Determine the [X, Y] coordinate at the center of the cell enclosing the given text.  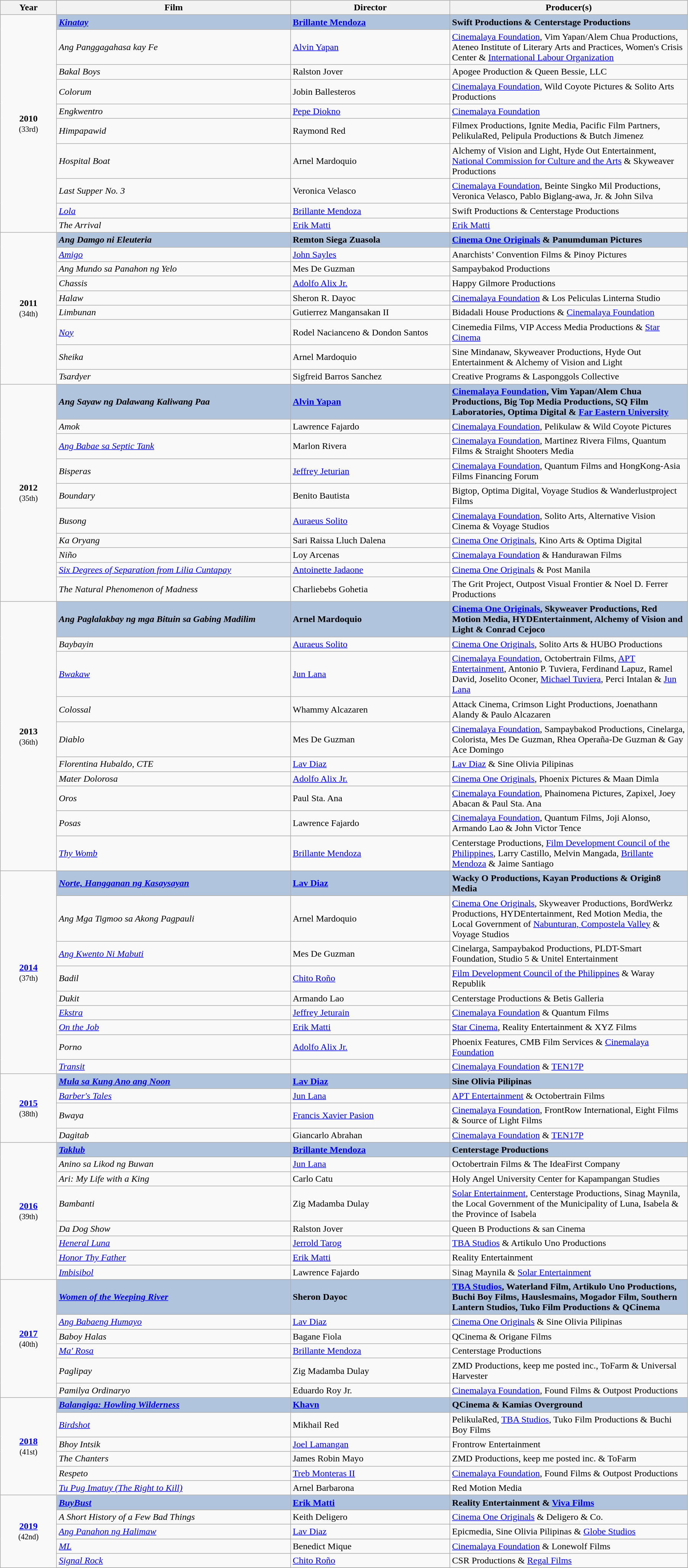
Noy [173, 332]
2015(38th) [29, 1108]
Oros [173, 799]
Film [173, 8]
Creative Programs & Lasponggols Collective [569, 377]
Cinemalaya Foundation, Quantum Films, Joji Alonso, Armando Lao & John Victor Tence [569, 823]
Ang Babaeng Humayo [173, 1322]
Cinemalaya Foundation, FrontRow International, Eight Films & Source of Light Films [569, 1116]
Treb Monteras II [370, 1473]
Birdshot [173, 1424]
Cinemalaya Foundation, Sampaybakod Productions, Cinelarga, Colorista, Mes De Guzman, Rhea Operaña-De Guzman & Gay Ace Domingo [569, 739]
Sheron Dayoc [370, 1297]
2010(33rd) [29, 124]
Barber's Tales [173, 1096]
Bambanti [173, 1204]
John Sayles [370, 254]
Tu Pug Imatuy (The Right to Kill) [173, 1488]
Porno [173, 1047]
2013(36th) [29, 737]
Apogee Production & Queen Bessie, LLC [569, 72]
Niño [173, 555]
Cinema One Originals & Deligero & Co. [569, 1517]
Ang Kwento Ni Mabuti [173, 954]
QCinema & Origane Films [569, 1336]
Taklub [173, 1150]
Tsardyer [173, 377]
Sheron R. Dayoc [370, 298]
Cinema One Originals & Post Manila [569, 570]
Florentina Hubaldo, CTE [173, 764]
Mikhail Red [370, 1424]
Rodel Nacianceno & Dondon Santos [370, 332]
Marlon Rivera [370, 446]
Lav Diaz & Sine Olivia Pilipinas [569, 764]
Frontrow Entertainment [569, 1444]
Dukit [173, 998]
Cinemalaya Foundation, Solito Arts, Alternative Vision Cinema & Voyage Studios [569, 520]
Amok [173, 426]
Reality Entertainment & Viva Films [569, 1502]
PelikulaRed, TBA Studios, Tuko Film Productions & Buchi Boy Films [569, 1424]
Ang Panggagahasa kay Fe [173, 47]
James Robin Mayo [370, 1459]
Da Dog Show [173, 1228]
Keith Deligero [370, 1517]
Signal Rock [173, 1561]
Ang Mundo sa Panahon ng Yelo [173, 269]
Mater Dolorosa [173, 779]
ZMD Productions, keep me posted inc. & ToFarm [569, 1459]
Cinemalaya Foundation [569, 111]
The Grit Project, Outpost Visual Frontier & Noel D. Ferrer Productions [569, 589]
2011(34th) [29, 308]
2019(42nd) [29, 1531]
Bagane Fiola [370, 1336]
Ang Paglalakbay ng mga Bituin sa Gabing Madilim [173, 619]
Bigtop, Optima Digital, Voyage Studios & Wanderlustproject Films [569, 496]
2012(35th) [29, 493]
Cinemalaya Foundation, Phainomena Pictures, Zapixel, Joey Abacan & Paul Sta. Ana [569, 799]
Charliebebs Gohetia [370, 589]
Sheika [173, 357]
Happy Gilmore Productions [569, 283]
The Arrival [173, 225]
Director [370, 8]
Whammy Alcazaren [370, 709]
Boundary [173, 496]
Filmex Productions, Ignite Media, Pacific Film Partners, PelikulaRed, Pelipula Productions & Butch Jimenez [569, 131]
Cinema One Originals & Panumduman Pictures [569, 240]
Cinemalaya Foundation, Pelikulaw & Wild Coyote Pictures [569, 426]
On the Job [173, 1027]
Dagitab [173, 1135]
Benito Bautista [370, 496]
Cinemalaya Foundation & Handurawan Films [569, 555]
Eduardo Roy Jr. [370, 1390]
Last Supper No. 3 [173, 191]
Francis Xavier Pasion [370, 1116]
Attack Cinema, Crimson Light Productions, Joenathann Alandy & Paulo Alcazaren [569, 709]
Gutierrez Mangansakan II [370, 313]
Ari: My Life with a King [173, 1179]
Sine Olivia Pilipinas [569, 1081]
Pamilya Ordinaryo [173, 1390]
Khavn [370, 1405]
Cinemalaya Foundation, Quantum Films and HongKong-Asia Films Financing Forum [569, 471]
Centerstage Productions, Film Development Council of the Philippines, Larry Castillo, Melvin Mangada, Brillante Mendoza & Jaime Santiago [569, 853]
Bidadali House Productions & Cinemalaya Foundation [569, 313]
Star Cinema, Reality Entertainment & XYZ Films [569, 1027]
Cinemedia Films, VIP Access Media Productions & Star Cinema [569, 332]
Remton Siega Zuasola [370, 240]
Colorum [173, 92]
Year [29, 8]
Cinemalaya Foundation, Wild Coyote Pictures & Solito Arts Productions [569, 92]
Cinelarga, Sampaybakod Productions, PLDT-Smart Foundation, Studio 5 & Unitel Entertainment [569, 954]
Imbisibol [173, 1272]
Queen B Productions & san Cinema [569, 1228]
ZMD Productions, keep me posted inc., ToFarm & Universal Harvester [569, 1371]
Sine Mindanaw, Skyweaver Productions, Hyde Out Entertainment & Alchemy of Vision and Light [569, 357]
2016(39th) [29, 1211]
Cinemalaya Foundation & Lonewolf Films [569, 1546]
Cinemalaya Foundation & Quantum Films [569, 1013]
Lola [173, 211]
Veronica Velasco [370, 191]
APT Entertainment & Octobertrain Films [569, 1096]
Armando Lao [370, 998]
Paglipay [173, 1371]
Film Development Council of the Philippines & Waray Republik [569, 978]
Octobertrain Films & The IdeaFirst Company [569, 1164]
Six Degrees of Separation from Lilia Cuntapay [173, 570]
Diablo [173, 739]
Respeto [173, 1473]
Ang Sayaw ng Dalawang Kaliwang Paa [173, 402]
Ekstra [173, 1013]
2017(40th) [29, 1339]
Himpapawid [173, 131]
Sampaybakod Productions [569, 269]
Wacky O Productions, Kayan Productions & Origin8 Media [569, 883]
Sinag Maynila & Solar Entertainment [569, 1272]
Busong [173, 520]
Halaw [173, 298]
Holy Angel University Center for Kapampangan Studies [569, 1179]
Bhoy Intsik [173, 1444]
Kinatay [173, 22]
Colossal [173, 709]
Women of the Weeping River [173, 1297]
Ang Mga Tigmoo sa Akong Pagpauli [173, 918]
Ang Panahon ng Halimaw [173, 1531]
Hospital Boat [173, 161]
2018(41st) [29, 1447]
Baboy Halas [173, 1336]
Anino sa Likod ng Buwan [173, 1164]
CSR Productions & Regal Films [569, 1561]
BuyBust [173, 1502]
The Chanters [173, 1459]
Anarchists’ Convention Films & Pinoy Pictures [569, 254]
QCinema & Kamias Overground [569, 1405]
Limbunan [173, 313]
Carlo Catu [370, 1179]
Cinema One Originals, Phoenix Pictures & Maan Dimla [569, 779]
Bisperas [173, 471]
Badil [173, 978]
Phoenix Features, CMB Film Services & Cinemalaya Foundation [569, 1047]
ML [173, 1546]
Sigfreid Barros Sanchez [370, 377]
Engkwentro [173, 111]
Jobin Ballesteros [370, 92]
Norte, Hangganan ng Kasaysayan [173, 883]
Loy Arcenas [370, 555]
Mula sa Kung Ano ang Noon [173, 1081]
Ang Babae sa Septic Tank [173, 446]
2014(37th) [29, 972]
Balangiga: Howling Wilderness [173, 1405]
Ka Oryang [173, 540]
Jerrold Tarog [370, 1243]
Ma' Rosa [173, 1351]
TBA Studios & Artikulo Uno Productions [569, 1243]
Giancarlo Abrahan [370, 1135]
Cinema One Originals & Sine Olivia Pilipinas [569, 1322]
Joel Lamangan [370, 1444]
Alchemy of Vision and Light, Hyde Out Entertainment, National Commission for Culture and the Arts & Skyweaver Productions [569, 161]
Cinema One Originals, Kino Arts & Optima Digital [569, 540]
Producer(s) [569, 8]
A Short History of a Few Bad Things [173, 1517]
Amigo [173, 254]
Reality Entertainment [569, 1257]
Cinemalaya Foundation, Martinez Rivera Films, Quantum Films & Straight Shooters Media [569, 446]
Sari Raissa Lluch Dalena [370, 540]
Pepe Diokno [370, 111]
Antoinette Jadaone [370, 570]
Arnel Barbarona [370, 1488]
Paul Sta. Ana [370, 799]
Cinemalaya Foundation, Vim Yapan/Alem Chua Productions, Big Top Media Productions, SQ Film Laboratories, Optima Digital & Far Eastern University [569, 402]
Centerstage Productions & Betis Galleria [569, 998]
Benedict Mique [370, 1546]
Posas [173, 823]
Heneral Luna [173, 1243]
Transit [173, 1067]
Cinema One Originals, Skyweaver Productions, Red Motion Media, HYDEntertainment, Alchemy of Vision and Light & Conrad Cejoco [569, 619]
Jeffrey Jeturain [370, 1013]
Cinemalaya Foundation & Los Peliculas Linterna Studio [569, 298]
Bakal Boys [173, 72]
Bwaya [173, 1116]
Cinema One Originals, Solito Arts & HUBO Productions [569, 644]
Bwakaw [173, 674]
Baybayin [173, 644]
Honor Thy Father [173, 1257]
Epicmedia, Sine Olivia Pilipinas & Globe Studios [569, 1531]
Raymond Red [370, 131]
Thy Womb [173, 853]
Cinemalaya Foundation, Beinte Singko Mil Productions, Veronica Velasco, Pablo Biglang-awa, Jr. & John Silva [569, 191]
Jeffrey Jeturian [370, 471]
The Natural Phenomenon of Madness [173, 589]
Solar Entertainment, Centerstage Productions, Sinag Maynila, the Local Government of the Municipality of Luna, Isabela & the Province of Isabela [569, 1204]
Red Motion Media [569, 1488]
Chassis [173, 283]
Ang Damgo ni Eleuteria [173, 240]
